Return the (x, y) coordinate for the center point of the cell that contains the specified text.  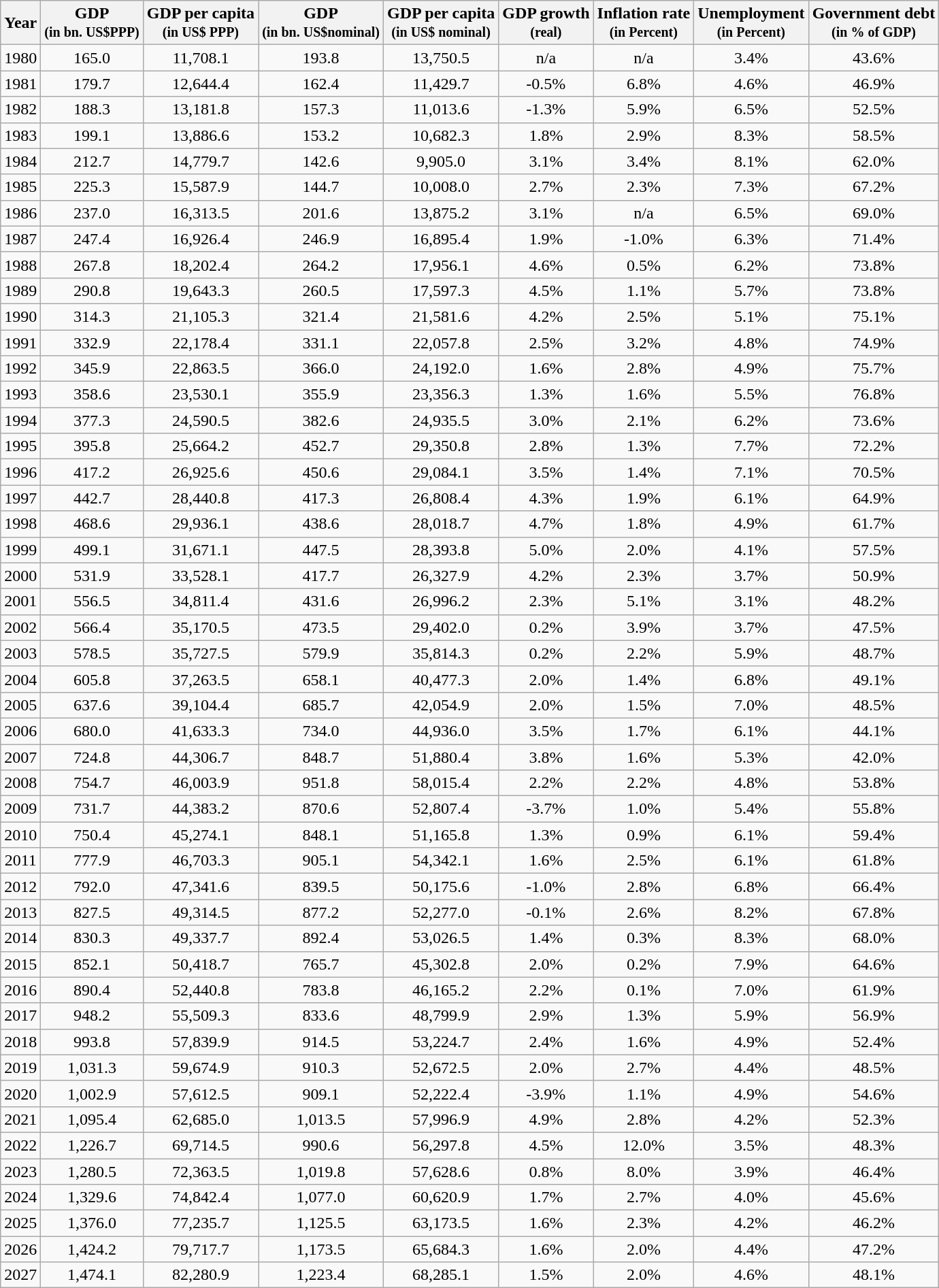
28,393.8 (441, 550)
1986 (20, 213)
40,477.3 (441, 679)
15,587.9 (200, 187)
49,314.5 (200, 912)
3.2% (644, 342)
29,936.1 (200, 524)
473.5 (321, 627)
2021 (20, 1119)
53,026.5 (441, 938)
993.8 (92, 1042)
57,996.9 (441, 1119)
63,173.5 (441, 1223)
64.9% (874, 498)
2010 (20, 835)
395.8 (92, 446)
46,703.3 (200, 861)
74.9% (874, 342)
142.6 (321, 161)
951.8 (321, 783)
52,222.4 (441, 1093)
877.2 (321, 912)
685.7 (321, 705)
2027 (20, 1275)
153.2 (321, 135)
2000 (20, 576)
62,685.0 (200, 1119)
58,015.4 (441, 783)
49,337.7 (200, 938)
72.2% (874, 446)
64.6% (874, 964)
75.1% (874, 316)
2022 (20, 1145)
468.6 (92, 524)
2011 (20, 861)
26,925.6 (200, 472)
754.7 (92, 783)
65,684.3 (441, 1249)
61.9% (874, 990)
199.1 (92, 135)
57,839.9 (200, 1042)
2007 (20, 757)
45.6% (874, 1198)
355.9 (321, 395)
777.9 (92, 861)
2025 (20, 1223)
377.3 (92, 420)
345.9 (92, 369)
16,926.4 (200, 239)
2006 (20, 731)
892.4 (321, 938)
0.3% (644, 938)
157.3 (321, 110)
2005 (20, 705)
1,223.4 (321, 1275)
5.7% (751, 291)
77,235.7 (200, 1223)
450.6 (321, 472)
35,727.5 (200, 653)
57,628.6 (441, 1171)
2018 (20, 1042)
37,263.5 (200, 679)
14,779.7 (200, 161)
69.0% (874, 213)
605.8 (92, 679)
2013 (20, 912)
-0.5% (546, 84)
22,863.5 (200, 369)
290.8 (92, 291)
6.3% (751, 239)
366.0 (321, 369)
79,717.7 (200, 1249)
23,530.1 (200, 395)
193.8 (321, 58)
247.4 (92, 239)
7.3% (751, 187)
44.1% (874, 731)
417.3 (321, 498)
905.1 (321, 861)
909.1 (321, 1093)
52,807.4 (441, 809)
1981 (20, 84)
990.6 (321, 1145)
48.2% (874, 601)
5.5% (751, 395)
1983 (20, 135)
13,181.8 (200, 110)
1,125.5 (321, 1223)
3.0% (546, 420)
4.3% (546, 498)
4.0% (751, 1198)
18,202.4 (200, 265)
9,905.0 (441, 161)
1998 (20, 524)
1996 (20, 472)
47.2% (874, 1249)
67.8% (874, 912)
-0.1% (546, 912)
72,363.5 (200, 1171)
1989 (20, 291)
74,842.4 (200, 1198)
188.3 (92, 110)
5.4% (751, 809)
23,356.3 (441, 395)
870.6 (321, 809)
62.0% (874, 161)
34,811.4 (200, 601)
35,170.5 (200, 627)
46,003.9 (200, 783)
2026 (20, 1249)
GDP(in bn. US$PPP) (92, 23)
658.1 (321, 679)
750.4 (92, 835)
1,077.0 (321, 1198)
26,808.4 (441, 498)
22,178.4 (200, 342)
52.4% (874, 1042)
68,285.1 (441, 1275)
179.7 (92, 84)
8.0% (644, 1171)
52,277.0 (441, 912)
41,633.3 (200, 731)
848.7 (321, 757)
48.3% (874, 1145)
3.8% (546, 757)
637.6 (92, 705)
56.9% (874, 1016)
46,165.2 (441, 990)
314.3 (92, 316)
66.4% (874, 887)
52.5% (874, 110)
225.3 (92, 187)
2.1% (644, 420)
1992 (20, 369)
839.5 (321, 887)
GDP(in bn. US$nominal) (321, 23)
12.0% (644, 1145)
452.7 (321, 446)
59.4% (874, 835)
1993 (20, 395)
765.7 (321, 964)
431.6 (321, 601)
734.0 (321, 731)
76.8% (874, 395)
53.8% (874, 783)
1999 (20, 550)
44,383.2 (200, 809)
8.2% (751, 912)
579.9 (321, 653)
71.4% (874, 239)
17,597.3 (441, 291)
Government debt(in % of GDP) (874, 23)
2003 (20, 653)
1990 (20, 316)
2014 (20, 938)
61.8% (874, 861)
1,173.5 (321, 1249)
69,714.5 (200, 1145)
GDP growth(real) (546, 23)
848.1 (321, 835)
2.4% (546, 1042)
43.6% (874, 58)
12,644.4 (200, 84)
2023 (20, 1171)
1,226.7 (92, 1145)
67.2% (874, 187)
11,429.7 (441, 84)
46.2% (874, 1223)
13,750.5 (441, 58)
25,664.2 (200, 446)
24,192.0 (441, 369)
499.1 (92, 550)
212.7 (92, 161)
48.1% (874, 1275)
28,440.8 (200, 498)
50.9% (874, 576)
13,875.2 (441, 213)
48.7% (874, 653)
260.5 (321, 291)
11,708.1 (200, 58)
47,341.6 (200, 887)
42.0% (874, 757)
56,297.8 (441, 1145)
0.8% (546, 1171)
50,175.6 (441, 887)
2017 (20, 1016)
61.7% (874, 524)
1,031.3 (92, 1068)
48,799.9 (441, 1016)
33,528.1 (200, 576)
29,084.1 (441, 472)
910.3 (321, 1068)
55,509.3 (200, 1016)
2.6% (644, 912)
1994 (20, 420)
890.4 (92, 990)
16,895.4 (441, 239)
2016 (20, 990)
11,013.6 (441, 110)
19,643.3 (200, 291)
29,350.8 (441, 446)
1982 (20, 110)
1997 (20, 498)
26,327.9 (441, 576)
731.7 (92, 809)
57,612.5 (200, 1093)
75.7% (874, 369)
55.8% (874, 809)
24,935.5 (441, 420)
51,880.4 (441, 757)
13,886.6 (200, 135)
59,674.9 (200, 1068)
833.6 (321, 1016)
58.5% (874, 135)
0.1% (644, 990)
531.9 (92, 576)
1,329.6 (92, 1198)
29,402.0 (441, 627)
21,581.6 (441, 316)
1,095.4 (92, 1119)
1985 (20, 187)
417.2 (92, 472)
1987 (20, 239)
2019 (20, 1068)
2004 (20, 679)
2015 (20, 964)
60,620.9 (441, 1198)
1,376.0 (92, 1223)
54,342.1 (441, 861)
21,105.3 (200, 316)
1,013.5 (321, 1119)
852.1 (92, 964)
47.5% (874, 627)
680.0 (92, 731)
914.5 (321, 1042)
792.0 (92, 887)
50,418.7 (200, 964)
162.4 (321, 84)
144.7 (321, 187)
724.8 (92, 757)
44,306.7 (200, 757)
382.6 (321, 420)
442.7 (92, 498)
948.2 (92, 1016)
321.4 (321, 316)
GDP per capita(in US$ nominal) (441, 23)
73.6% (874, 420)
556.5 (92, 601)
10,008.0 (441, 187)
2008 (20, 783)
45,302.8 (441, 964)
783.8 (321, 990)
10,682.3 (441, 135)
70.5% (874, 472)
8.1% (751, 161)
Unemployment(in Percent) (751, 23)
49.1% (874, 679)
237.0 (92, 213)
17,956.1 (441, 265)
28,018.7 (441, 524)
4.7% (546, 524)
16,313.5 (200, 213)
0.5% (644, 265)
1991 (20, 342)
5.0% (546, 550)
1980 (20, 58)
-3.9% (546, 1093)
566.4 (92, 627)
46.4% (874, 1171)
417.7 (321, 576)
54.6% (874, 1093)
68.0% (874, 938)
1984 (20, 161)
264.2 (321, 265)
267.8 (92, 265)
5.3% (751, 757)
332.9 (92, 342)
2001 (20, 601)
1,002.9 (92, 1093)
578.5 (92, 653)
Inflation rate(in Percent) (644, 23)
7.9% (751, 964)
331.1 (321, 342)
1,424.2 (92, 1249)
7.7% (751, 446)
52.3% (874, 1119)
1,474.1 (92, 1275)
42,054.9 (441, 705)
2024 (20, 1198)
35,814.3 (441, 653)
438.6 (321, 524)
4.1% (751, 550)
358.6 (92, 395)
51,165.8 (441, 835)
1,280.5 (92, 1171)
1,019.8 (321, 1171)
2002 (20, 627)
830.3 (92, 938)
39,104.4 (200, 705)
45,274.1 (200, 835)
Year (20, 23)
447.5 (321, 550)
82,280.9 (200, 1275)
1.0% (644, 809)
26,996.2 (441, 601)
24,590.5 (200, 420)
2009 (20, 809)
-3.7% (546, 809)
57.5% (874, 550)
1995 (20, 446)
201.6 (321, 213)
0.9% (644, 835)
7.1% (751, 472)
52,672.5 (441, 1068)
165.0 (92, 58)
31,671.1 (200, 550)
1988 (20, 265)
827.5 (92, 912)
44,936.0 (441, 731)
52,440.8 (200, 990)
2012 (20, 887)
53,224.7 (441, 1042)
246.9 (321, 239)
22,057.8 (441, 342)
46.9% (874, 84)
-1.3% (546, 110)
2020 (20, 1093)
GDP per capita(in US$ PPP) (200, 23)
